Search for the cell housing the specified text and yield its (x, y) center coordinate. 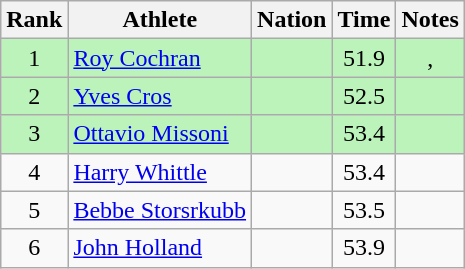
51.9 (364, 58)
53.5 (364, 210)
Notes (430, 20)
Time (364, 20)
John Holland (160, 248)
4 (34, 172)
Bebbe Storsrkubb (160, 210)
6 (34, 248)
Harry Whittle (160, 172)
Ottavio Missoni (160, 134)
Rank (34, 20)
52.5 (364, 96)
Nation (292, 20)
Yves Cros (160, 96)
, (430, 58)
2 (34, 96)
Roy Cochran (160, 58)
1 (34, 58)
53.9 (364, 248)
5 (34, 210)
3 (34, 134)
Athlete (160, 20)
